Return the [x, y] coordinate for the center point of the cell that contains the specified text.  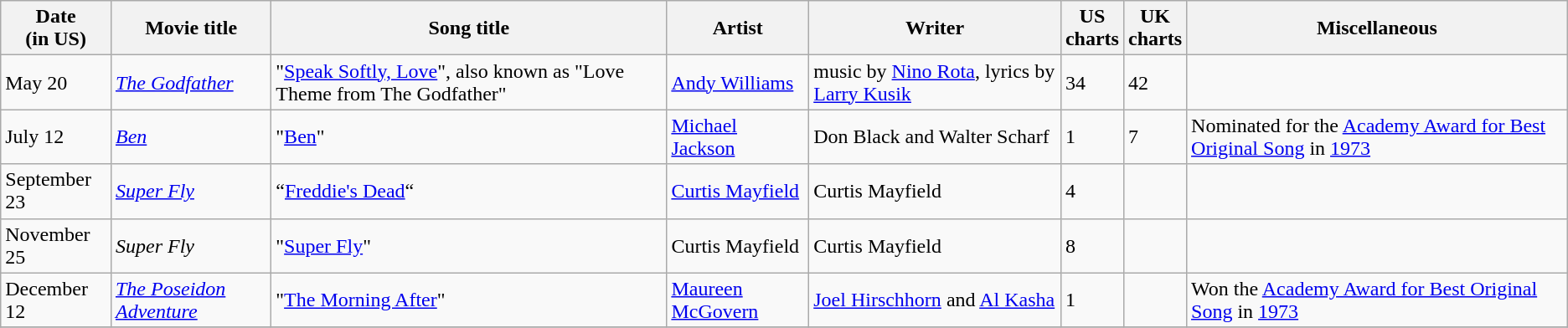
The Poseidon Adventure [191, 300]
Writer [935, 28]
Artist [738, 28]
Maureen McGovern [738, 300]
May 20 [56, 82]
4 [1092, 191]
8 [1092, 246]
Song title [469, 28]
"The Morning After" [469, 300]
September 23 [56, 191]
42 [1154, 82]
Nominated for the Academy Award for Best Original Song in 1973 [1377, 137]
November 25 [56, 246]
"Ben" [469, 137]
Don Black and Walter Scharf [935, 137]
UKcharts [1154, 28]
Andy Williams [738, 82]
7 [1154, 137]
December 12 [56, 300]
34 [1092, 82]
music by Nino Rota, lyrics by Larry Kusik [935, 82]
"Super Fly" [469, 246]
Date(in US) [56, 28]
Joel Hirschhorn and Al Kasha [935, 300]
The Godfather [191, 82]
“Freddie's Dead“ [469, 191]
Michael Jackson [738, 137]
US charts [1092, 28]
Miscellaneous [1377, 28]
Won the Academy Award for Best Original Song in 1973 [1377, 300]
July 12 [56, 137]
Ben [191, 137]
"Speak Softly, Love", also known as "Love Theme from The Godfather" [469, 82]
Movie title [191, 28]
